Identify which cell holds the provided text, then report its [X, Y] central coordinate. 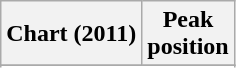
Chart (2011) [72, 34]
Peakposition [188, 34]
